Return [X, Y] of the center of cell containing provided text 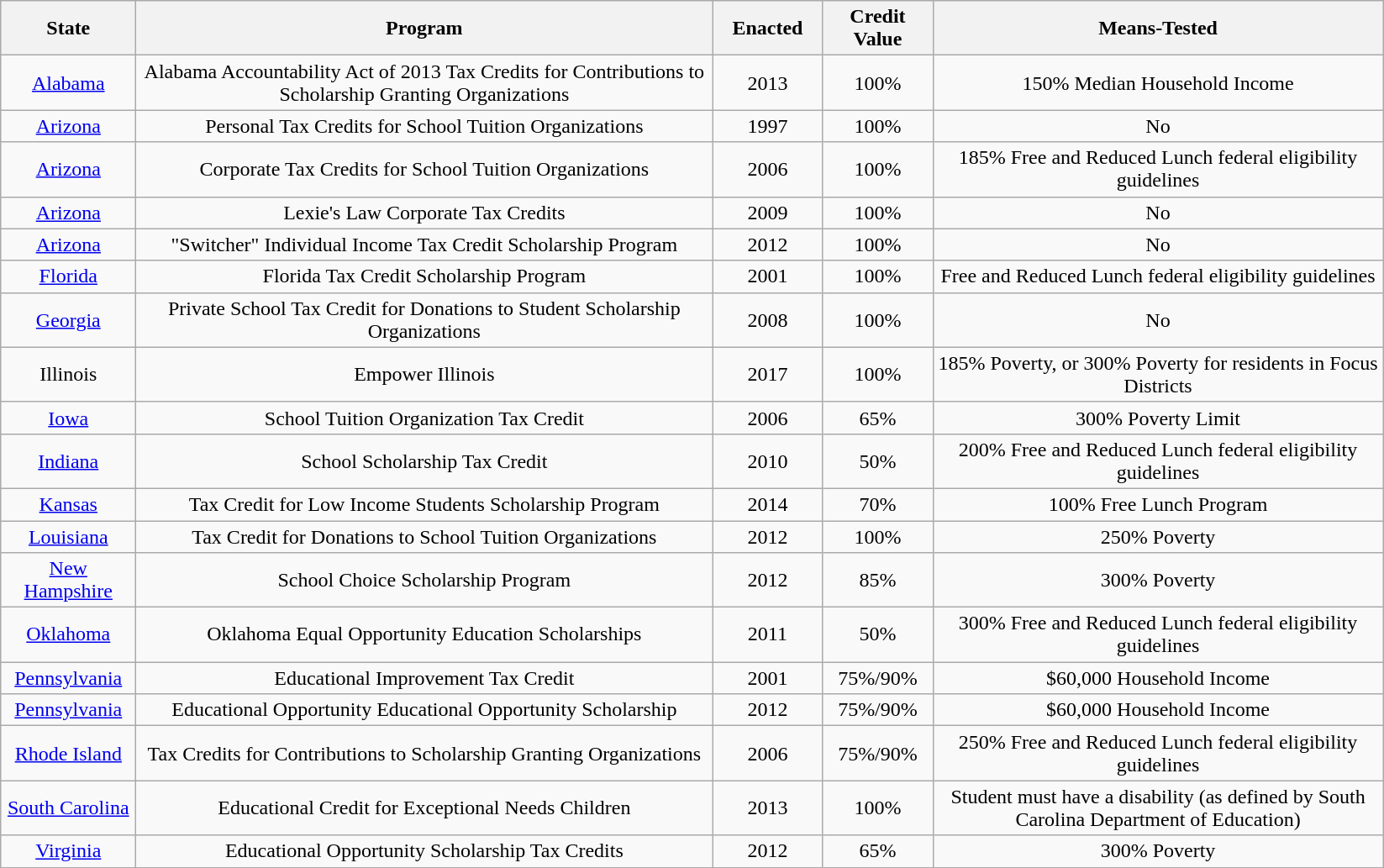
250% Poverty [1158, 537]
Empower Illinois [424, 375]
Personal Tax Credits for School Tuition Organizations [424, 126]
School Tuition Organization Tax Credit [424, 418]
Alabama Accountability Act of 2013 Tax Credits for Contributions to Scholarship Granting Organizations [424, 82]
300% Free and Reduced Lunch federal eligibility guidelines [1158, 635]
85% [877, 580]
Educational Opportunity Scholarship Tax Credits [424, 851]
Enacted [768, 29]
Kansas [69, 504]
70% [877, 504]
School Scholarship Tax Credit [424, 460]
New Hampshire [69, 580]
Oklahoma Equal Opportunity Education Scholarships [424, 635]
Georgia [69, 319]
200% Free and Reduced Lunch federal eligibility guidelines [1158, 460]
Student must have a disability (as defined by South Carolina Department of Education) [1158, 808]
Tax Credit for Low Income Students Scholarship Program [424, 504]
Free and Reduced Lunch federal eligibility guidelines [1158, 276]
2010 [768, 460]
"Switcher" Individual Income Tax Credit Scholarship Program [424, 245]
100% Free Lunch Program [1158, 504]
Credit Value [877, 29]
2009 [768, 213]
Program [424, 29]
Tax Credits for Contributions to Scholarship Granting Organizations [424, 753]
Alabama [69, 82]
1997 [768, 126]
Florida Tax Credit Scholarship Program [424, 276]
2008 [768, 319]
Lexie's Law Corporate Tax Credits [424, 213]
2017 [768, 375]
Virginia [69, 851]
150% Median Household Income [1158, 82]
2011 [768, 635]
Educational Credit for Exceptional Needs Children [424, 808]
Louisiana [69, 537]
State [69, 29]
Private School Tax Credit for Donations to Student Scholarship Organizations [424, 319]
Tax Credit for Donations to School Tuition Organizations [424, 537]
School Choice Scholarship Program [424, 580]
Illinois [69, 375]
Florida [69, 276]
Iowa [69, 418]
Educational Improvement Tax Credit [424, 678]
250% Free and Reduced Lunch federal eligibility guidelines [1158, 753]
Corporate Tax Credits for School Tuition Organizations [424, 170]
Oklahoma [69, 635]
300% Poverty Limit [1158, 418]
Means-Tested [1158, 29]
185% Poverty, or 300% Poverty for residents in Focus Districts [1158, 375]
2014 [768, 504]
Educational Opportunity Educational Opportunity Scholarship [424, 710]
Indiana [69, 460]
Rhode Island [69, 753]
185% Free and Reduced Lunch federal eligibility guidelines [1158, 170]
South Carolina [69, 808]
